Detect which cell encompasses the target text, then output its (X, Y) center coordinate. 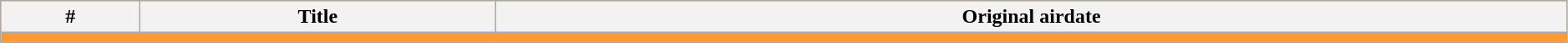
Original airdate (1031, 17)
# (70, 17)
Title (317, 17)
